From the cell containing the given text, extract its center point as [x, y] coordinate. 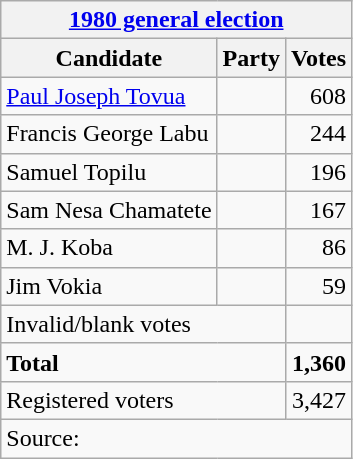
244 [318, 134]
196 [318, 172]
Samuel Topilu [109, 172]
1980 general election [176, 20]
Francis George Labu [109, 134]
1,360 [318, 362]
M. J. Koba [109, 248]
Jim Vokia [109, 286]
Sam Nesa Chamatete [109, 210]
Candidate [109, 58]
Invalid/blank votes [144, 324]
Party [251, 58]
59 [318, 286]
Votes [318, 58]
608 [318, 96]
167 [318, 210]
Paul Joseph Tovua [109, 96]
Source: [176, 438]
Registered voters [144, 400]
Total [144, 362]
86 [318, 248]
3,427 [318, 400]
